Find where the given text appears and provide that cell's center as (x, y) coordinate. 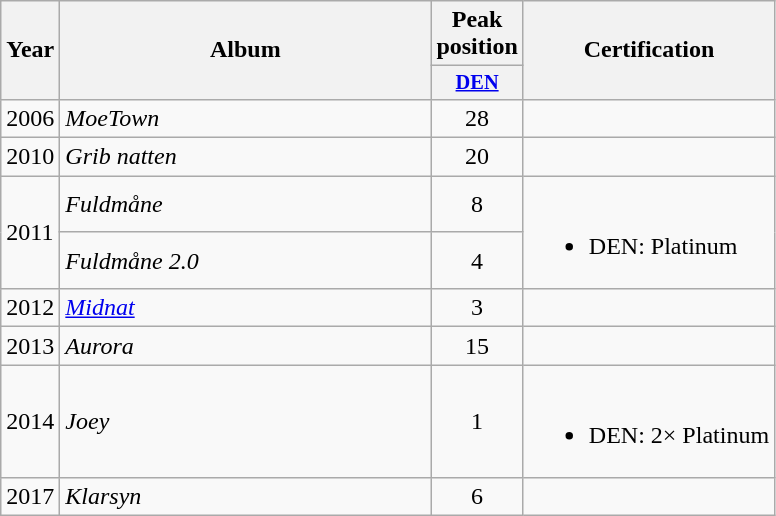
DEN (477, 83)
2011 (30, 232)
2017 (30, 497)
2012 (30, 308)
Peakposition (477, 34)
Klarsyn (246, 497)
2014 (30, 422)
3 (477, 308)
1 (477, 422)
2010 (30, 157)
Grib natten (246, 157)
20 (477, 157)
DEN: Platinum (648, 232)
Midnat (246, 308)
8 (477, 204)
Year (30, 50)
Fuldmåne (246, 204)
MoeTown (246, 118)
Album (246, 50)
28 (477, 118)
Aurora (246, 346)
15 (477, 346)
DEN: 2× Platinum (648, 422)
2006 (30, 118)
Certification (648, 50)
2013 (30, 346)
Fuldmåne 2.0 (246, 260)
4 (477, 260)
6 (477, 497)
Joey (246, 422)
